Identify which cell holds the provided text, then report its [x, y] central coordinate. 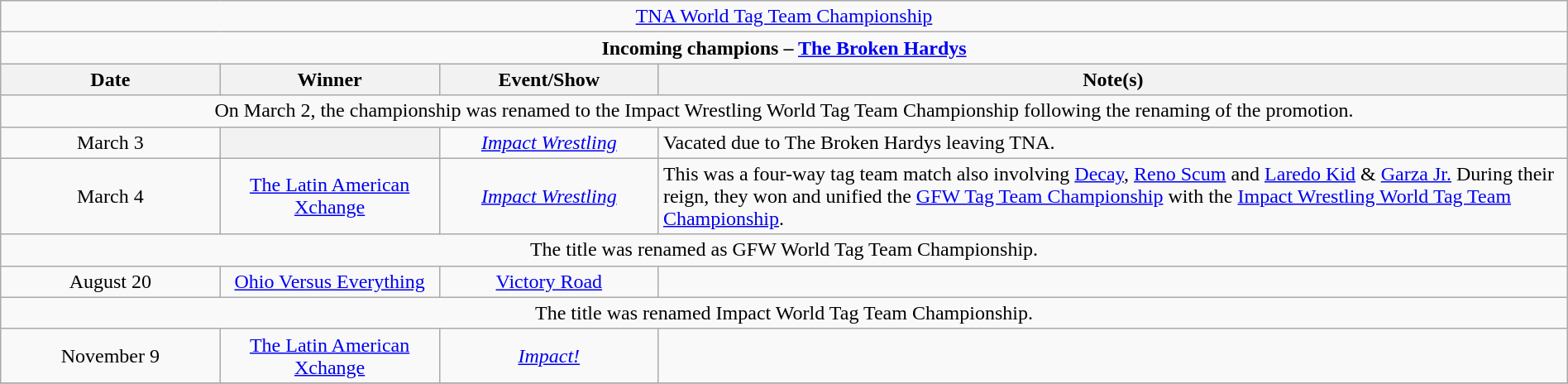
Incoming champions – The Broken Hardys [784, 48]
On March 2, the championship was renamed to the Impact Wrestling World Tag Team Championship following the renaming of the promotion. [784, 111]
Ohio Versus Everything [329, 281]
The title was renamed Impact World Tag Team Championship. [784, 313]
March 3 [111, 142]
Date [111, 79]
Impact! [549, 356]
March 4 [111, 196]
Winner [329, 79]
August 20 [111, 281]
Note(s) [1113, 79]
Vacated due to The Broken Hardys leaving TNA. [1113, 142]
Victory Road [549, 281]
November 9 [111, 356]
TNA World Tag Team Championship [784, 17]
Event/Show [549, 79]
The title was renamed as GFW World Tag Team Championship. [784, 250]
